Capture the cell that displays the provided text and extract its [x, y] central coordinate. 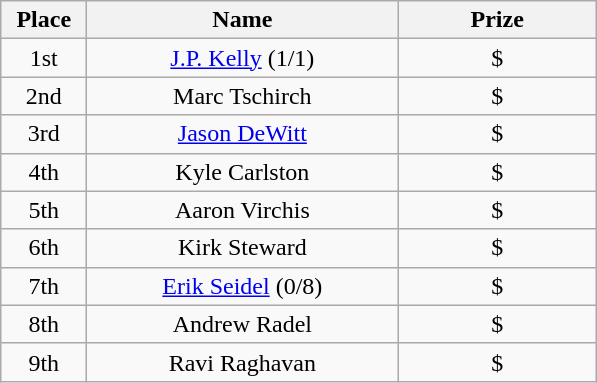
Andrew Radel [242, 324]
6th [44, 248]
5th [44, 210]
2nd [44, 96]
J.P. Kelly (1/1) [242, 58]
Erik Seidel (0/8) [242, 286]
Aaron Virchis [242, 210]
Kyle Carlston [242, 172]
Ravi Raghavan [242, 362]
Kirk Steward [242, 248]
8th [44, 324]
1st [44, 58]
Jason DeWitt [242, 134]
4th [44, 172]
9th [44, 362]
Prize [498, 20]
Place [44, 20]
7th [44, 286]
3rd [44, 134]
Marc Tschirch [242, 96]
Name [242, 20]
